Determine the (X, Y) coordinate at the center of the cell enclosing the given text.  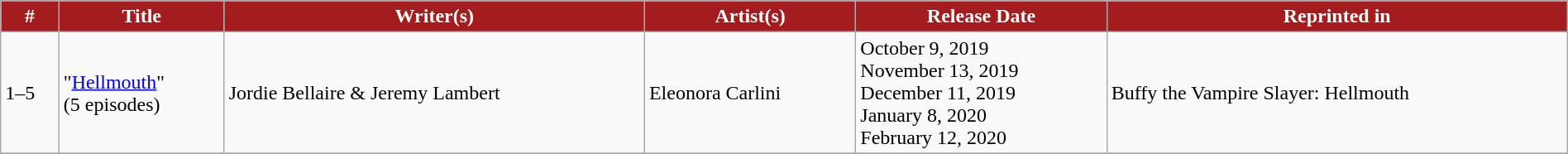
Writer(s) (434, 17)
Reprinted in (1336, 17)
# (30, 17)
Eleonora Carlini (749, 93)
Jordie Bellaire & Jeremy Lambert (434, 93)
1–5 (30, 93)
Buffy the Vampire Slayer: Hellmouth (1336, 93)
Title (141, 17)
October 9, 2019 November 13, 2019 December 11, 2019 January 8, 2020 February 12, 2020 (981, 93)
Artist(s) (749, 17)
Release Date (981, 17)
"Hellmouth"(5 episodes) (141, 93)
